Capture the cell that displays the provided text and extract its [x, y] central coordinate. 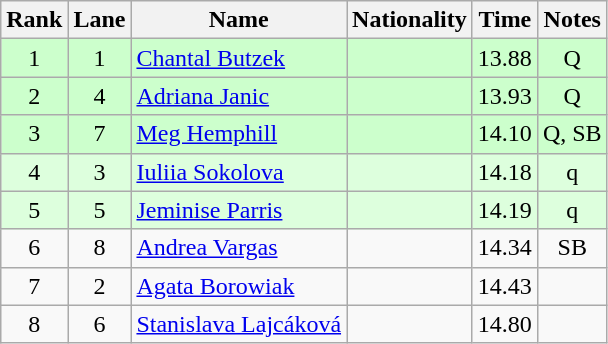
14.18 [504, 172]
14.34 [504, 248]
Meg Hemphill [239, 134]
Chantal Butzek [239, 58]
14.80 [504, 324]
Notes [572, 20]
13.93 [504, 96]
Iuliia Sokolova [239, 172]
13.88 [504, 58]
Andrea Vargas [239, 248]
Rank [34, 20]
SB [572, 248]
Name [239, 20]
Nationality [410, 20]
Agata Borowiak [239, 286]
14.10 [504, 134]
Adriana Janic [239, 96]
Lane [100, 20]
14.19 [504, 210]
14.43 [504, 286]
Q, SB [572, 134]
Stanislava Lajcáková [239, 324]
Jeminise Parris [239, 210]
Time [504, 20]
